Pinpoint the cell where the given text exists, returning its (x, y) midpoint coordinate. 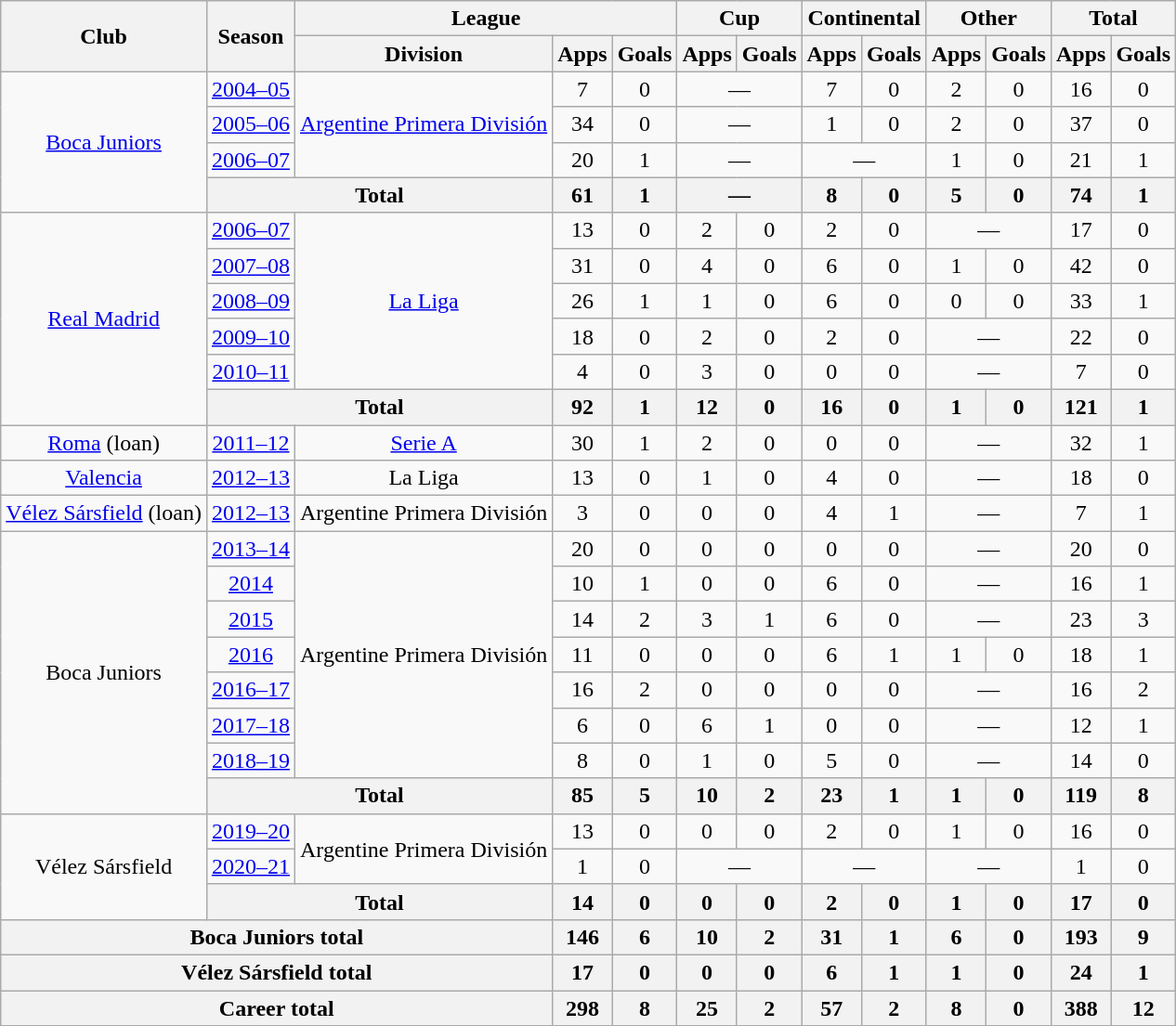
61 (582, 195)
Division (424, 54)
Season (251, 36)
Roma (loan) (104, 443)
11 (582, 655)
2004–05 (251, 89)
26 (582, 301)
119 (1080, 796)
2013–14 (251, 549)
2015 (251, 619)
Real Madrid (104, 318)
37 (1080, 124)
121 (1080, 407)
57 (831, 1007)
Valencia (104, 478)
Vélez Sársfield (104, 866)
2011–12 (251, 443)
2009–10 (251, 336)
Continental (864, 19)
Vélez Sársfield (loan) (104, 513)
9 (1143, 937)
League (485, 19)
Other (988, 19)
298 (582, 1007)
388 (1080, 1007)
32 (1080, 443)
92 (582, 407)
2020–21 (251, 866)
Cup (739, 19)
Boca Juniors total (277, 937)
2005–06 (251, 124)
Career total (277, 1007)
Vélez Sársfield total (277, 972)
21 (1080, 160)
34 (582, 124)
2010–11 (251, 371)
2017–18 (251, 725)
85 (582, 796)
30 (582, 443)
193 (1080, 937)
25 (707, 1007)
2016 (251, 655)
Club (104, 36)
33 (1080, 301)
146 (582, 937)
42 (1080, 266)
24 (1080, 972)
2008–09 (251, 301)
2007–08 (251, 266)
2016–17 (251, 690)
22 (1080, 336)
Serie A (424, 443)
2014 (251, 584)
74 (1080, 195)
2018–19 (251, 760)
2019–20 (251, 831)
